Return the (X, Y) coordinate for the center point of the cell that contains the specified text.  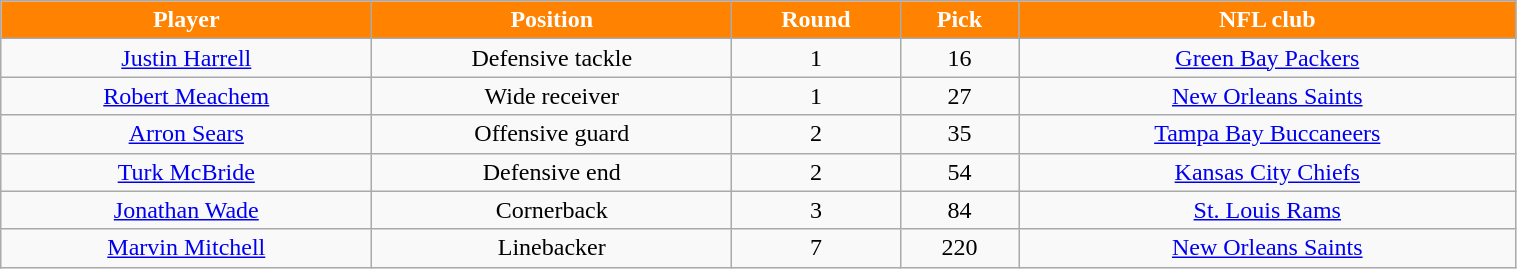
35 (959, 134)
Position (552, 20)
Wide receiver (552, 96)
3 (816, 210)
Justin Harrell (186, 58)
Kansas City Chiefs (1268, 172)
Arron Sears (186, 134)
Marvin Mitchell (186, 248)
Offensive guard (552, 134)
NFL club (1268, 20)
Jonathan Wade (186, 210)
Green Bay Packers (1268, 58)
Turk McBride (186, 172)
16 (959, 58)
220 (959, 248)
84 (959, 210)
Robert Meachem (186, 96)
7 (816, 248)
Linebacker (552, 248)
Tampa Bay Buccaneers (1268, 134)
Cornerback (552, 210)
Round (816, 20)
Pick (959, 20)
54 (959, 172)
Player (186, 20)
St. Louis Rams (1268, 210)
27 (959, 96)
Defensive end (552, 172)
Defensive tackle (552, 58)
